Pinpoint the cell where the given text exists, returning its [X, Y] midpoint coordinate. 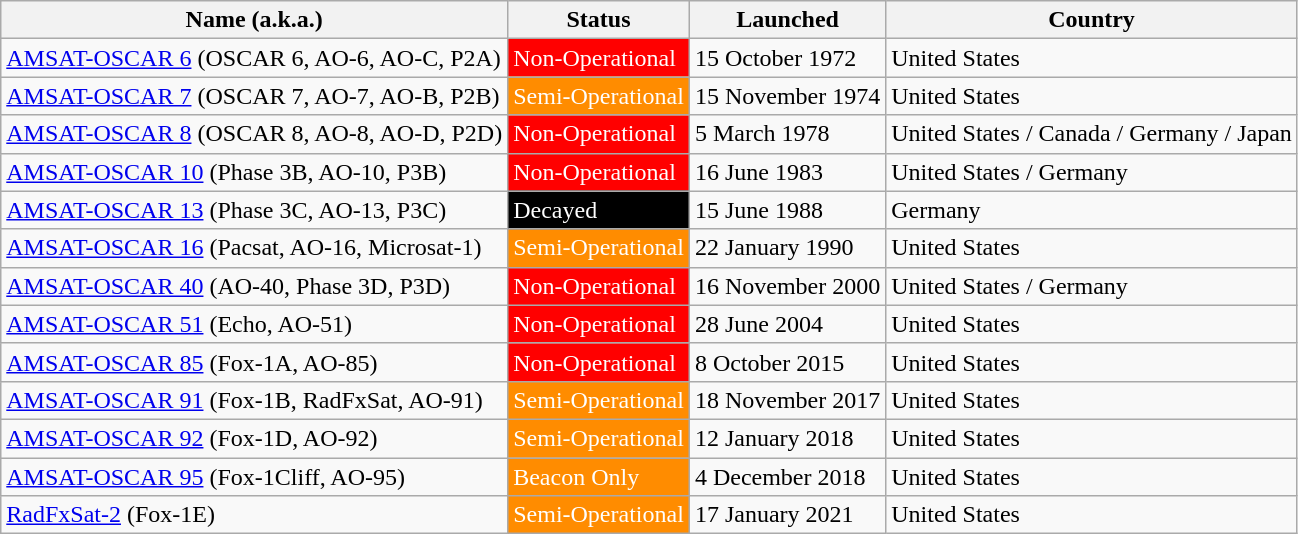
Beacon Only [599, 477]
AMSAT-OSCAR 16 (Pacsat, AO-16, Microsat-1) [254, 248]
AMSAT-OSCAR 13 (Phase 3C, AO-13, P3C) [254, 210]
AMSAT-OSCAR 6 (OSCAR 6, AO-6, AO-C, P2A) [254, 58]
Launched [787, 20]
12 January 2018 [787, 438]
AMSAT-OSCAR 40 (AO-40, Phase 3D, P3D) [254, 286]
16 November 2000 [787, 286]
RadFxSat-2 (Fox-1E) [254, 515]
AMSAT-OSCAR 10 (Phase 3B, AO-10, P3B) [254, 172]
18 November 2017 [787, 400]
17 January 2021 [787, 515]
AMSAT-OSCAR 51 (Echo, AO-51) [254, 324]
AMSAT-OSCAR 85 (Fox-1A, AO-85) [254, 362]
Name (a.k.a.) [254, 20]
16 June 1983 [787, 172]
15 June 1988 [787, 210]
5 March 1978 [787, 134]
15 October 1972 [787, 58]
AMSAT-OSCAR 8 (OSCAR 8, AO-8, AO-D, P2D) [254, 134]
28 June 2004 [787, 324]
AMSAT-OSCAR 91 (Fox-1B, RadFxSat, AO-91) [254, 400]
AMSAT-OSCAR 92 (Fox-1D, AO-92) [254, 438]
Status [599, 20]
Country [1092, 20]
United States / Canada / Germany / Japan [1092, 134]
AMSAT-OSCAR 7 (OSCAR 7, AO-7, AO-B, P2B) [254, 96]
4 December 2018 [787, 477]
8 October 2015 [787, 362]
AMSAT-OSCAR 95 (Fox-1Cliff, AO-95) [254, 477]
15 November 1974 [787, 96]
22 January 1990 [787, 248]
Germany [1092, 210]
Decayed [599, 210]
